Find where the given text appears and provide that cell's center as [X, Y] coordinate. 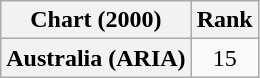
Australia (ARIA) [96, 58]
15 [224, 58]
Rank [224, 20]
Chart (2000) [96, 20]
